Detect which cell encompasses the target text, then output its [X, Y] center coordinate. 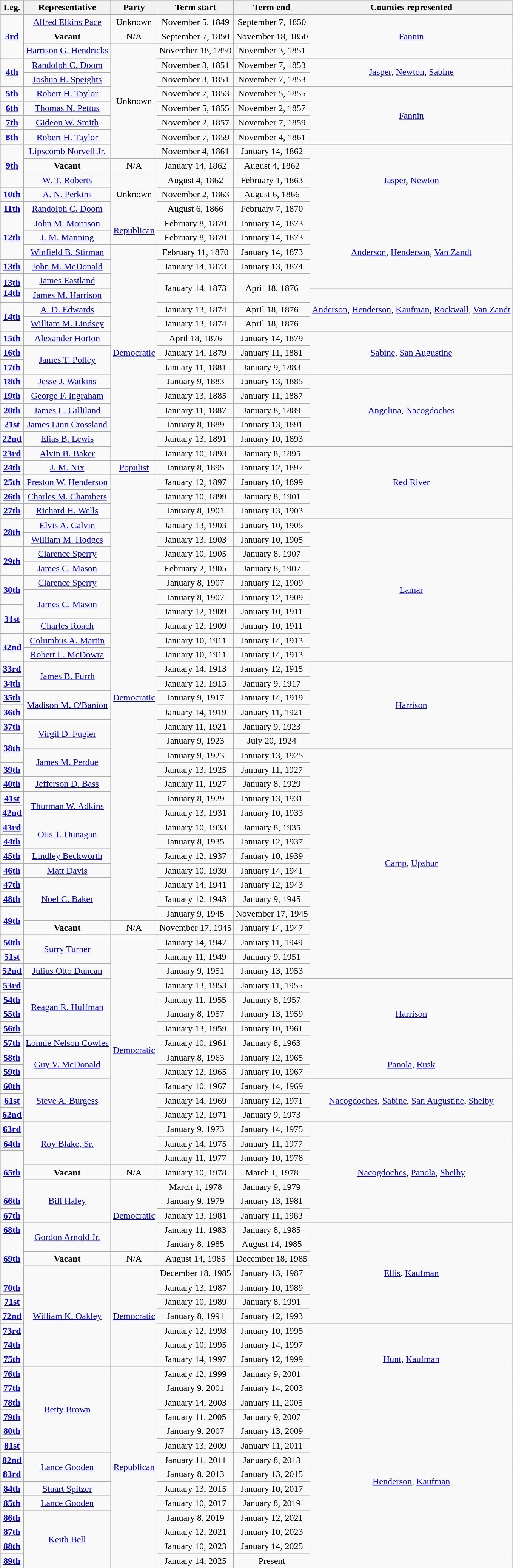
75th [12, 1359]
67th [12, 1215]
61st [12, 1101]
14th [12, 317]
February 11, 1870 [196, 252]
Leg. [12, 8]
54th [12, 1000]
36th [12, 712]
22nd [12, 439]
65th [12, 1172]
87th [12, 1532]
Reagan R. Huffman [67, 1007]
72nd [12, 1316]
41st [12, 798]
Nacogdoches, Panola, Shelby [411, 1172]
10th [12, 195]
Anderson, Henderson, Van Zandt [411, 252]
13th14th [12, 288]
12th [12, 238]
February 2, 1905 [196, 568]
46th [12, 870]
78th [12, 1403]
77th [12, 1388]
21st [12, 425]
19th [12, 396]
37th [12, 727]
November 2, 1863 [196, 195]
70th [12, 1287]
Ellis, Kaufman [411, 1273]
34th [12, 683]
Madison M. O'Banion [67, 705]
8th [12, 137]
82nd [12, 1460]
Lonnie Nelson Cowles [67, 1043]
Jefferson D. Bass [67, 784]
7th [12, 122]
28th [12, 532]
50th [12, 942]
76th [12, 1374]
Charles M. Chambers [67, 496]
20th [12, 410]
38th [12, 748]
64th [12, 1144]
30th [12, 590]
62nd [12, 1115]
William M. Lindsey [67, 324]
Nacogdoches, Sabine, San Augustine, Shelby [411, 1100]
James L. Gilliland [67, 410]
Henderson, Kaufman [411, 1482]
Hunt, Kaufman [411, 1359]
66th [12, 1201]
84th [12, 1489]
Elias B. Lewis [67, 439]
Winfield B. Stirman [67, 252]
35th [12, 698]
Party [134, 8]
33rd [12, 669]
Stuart Spitzer [67, 1489]
47th [12, 885]
44th [12, 841]
Richard H. Wells [67, 511]
John M. McDonald [67, 266]
23rd [12, 453]
George F. Ingraham [67, 396]
45th [12, 856]
39th [12, 770]
29th [12, 561]
Surry Turner [67, 949]
89th [12, 1561]
Camp, Upshur [411, 863]
Joshua H. Speights [67, 79]
Alexander Horton [67, 338]
60th [12, 1086]
J. M. Manning [67, 238]
4th [12, 72]
Term start [196, 8]
59th [12, 1072]
56th [12, 1028]
Sabine, San Augustine [411, 353]
Elvis A. Calvin [67, 525]
3rd [12, 36]
53rd [12, 985]
86th [12, 1517]
Thurman W. Adkins [67, 806]
43rd [12, 827]
Populist [134, 468]
Angelina, Nacogdoches [411, 410]
55th [12, 1014]
31st [12, 619]
51st [12, 957]
J. M. Nix [67, 468]
Gordon Arnold Jr. [67, 1237]
Keith Bell [67, 1539]
48th [12, 899]
Jasper, Newton [411, 180]
Columbus A. Martin [67, 640]
16th [12, 353]
Julius Otto Duncan [67, 971]
85th [12, 1503]
69th [12, 1259]
James Linn Crossland [67, 425]
Harrison G. Hendricks [67, 51]
Virgil D. Fugler [67, 734]
William K. Oakley [67, 1316]
Roy Blake, Sr. [67, 1144]
74th [12, 1345]
February 7, 1870 [272, 209]
17th [12, 367]
25th [12, 482]
Charles Roach [67, 626]
57th [12, 1043]
William M. Hodges [67, 540]
49th [12, 921]
80th [12, 1431]
Bill Haley [67, 1201]
Lamar [411, 590]
Representative [67, 8]
Thomas N. Pettus [67, 108]
79th [12, 1417]
John M. Morrison [67, 223]
Lipscomb Norvell Jr. [67, 151]
6th [12, 108]
Matt Davis [67, 870]
Preston W. Henderson [67, 482]
Counties represented [411, 8]
26th [12, 496]
Gideon W. Smith [67, 122]
Red River [411, 482]
A. D. Edwards [67, 309]
February 1, 1863 [272, 180]
73rd [12, 1330]
Alvin B. Baker [67, 453]
52nd [12, 971]
Robert L. McDowra [67, 655]
James M. Perdue [67, 762]
James T. Polley [67, 360]
58th [12, 1057]
Present [272, 1561]
Anderson, Henderson, Kaufman, Rockwall, Van Zandt [411, 309]
A. N. Perkins [67, 195]
Term end [272, 8]
24th [12, 468]
68th [12, 1230]
5th [12, 94]
18th [12, 381]
James Eastland [67, 281]
Panola, Rusk [411, 1064]
9th [12, 165]
13th [12, 266]
Alfred Elkins Pace [67, 22]
W. T. Roberts [67, 180]
81st [12, 1446]
40th [12, 784]
Guy V. McDonald [67, 1064]
Noel C. Baker [67, 899]
27th [12, 511]
July 20, 1924 [272, 741]
Jesse J. Watkins [67, 381]
15th [12, 338]
Steve A. Burgess [67, 1100]
Otis T. Dunagan [67, 834]
James B. Furrh [67, 676]
83rd [12, 1474]
32nd [12, 648]
11th [12, 209]
November 5, 1849 [196, 22]
63rd [12, 1129]
Lindley Beckworth [67, 856]
James M. Harrison [67, 295]
71st [12, 1302]
42nd [12, 813]
88th [12, 1546]
Jasper, Newton, Sabine [411, 72]
Betty Brown [67, 1410]
